Pinpoint the cell where the given text exists, returning its [X, Y] midpoint coordinate. 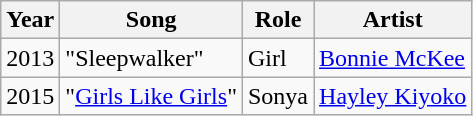
Role [278, 20]
"Sleepwalker" [152, 58]
Song [152, 20]
2013 [30, 58]
Hayley Kiyoko [393, 96]
Sonya [278, 96]
Year [30, 20]
2015 [30, 96]
Bonnie McKee [393, 58]
Girl [278, 58]
"Girls Like Girls" [152, 96]
Artist [393, 20]
